Determine the (x, y) coordinate at the center of the cell enclosing the given text.  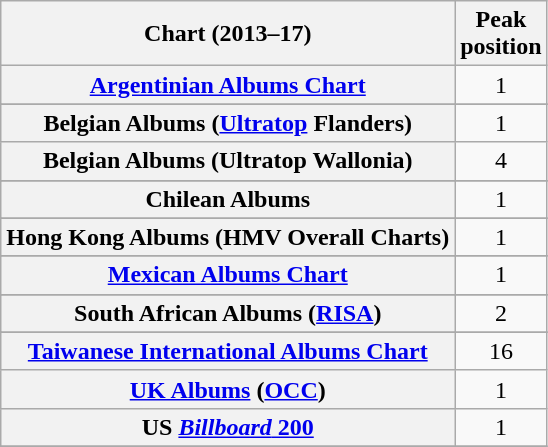
Chilean Albums (228, 199)
Peakposition (501, 34)
Hong Kong Albums (HMV Overall Charts) (228, 237)
4 (501, 161)
Belgian Albums (Ultratop Flanders) (228, 123)
UK Albums (OCC) (228, 389)
Argentinian Albums Chart (228, 85)
2 (501, 313)
Belgian Albums (Ultratop Wallonia) (228, 161)
Mexican Albums Chart (228, 275)
16 (501, 351)
Chart (2013–17) (228, 34)
South African Albums (RISA) (228, 313)
Taiwanese International Albums Chart (228, 351)
US Billboard 200 (228, 427)
